Search for the cell housing the specified text and yield its (X, Y) center coordinate. 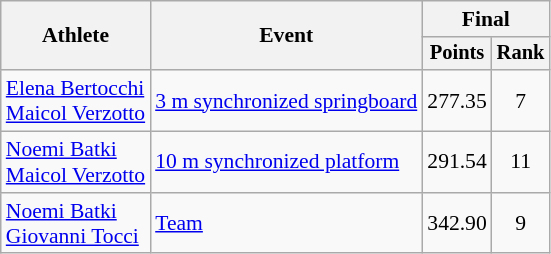
Points (456, 54)
11 (521, 162)
Athlete (76, 36)
Noemi BatkiGiovanni Tocci (76, 224)
342.90 (456, 224)
Team (286, 224)
Event (286, 36)
10 m synchronized platform (286, 162)
Final (486, 19)
291.54 (456, 162)
Rank (521, 54)
277.35 (456, 100)
3 m synchronized springboard (286, 100)
Noemi BatkiMaicol Verzotto (76, 162)
9 (521, 224)
Elena BertocchiMaicol Verzotto (76, 100)
7 (521, 100)
